Extract the (X, Y) coordinate from the center of the cell holding the provided text.  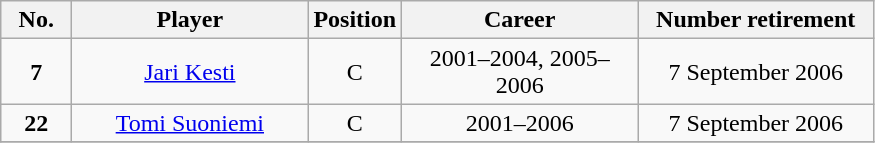
2001–2004, 2005–2006 (520, 72)
No. (36, 20)
Jari Kesti (190, 72)
Career (520, 20)
Number retirement (756, 20)
Player (190, 20)
7 (36, 72)
Position (355, 20)
Tomi Suoniemi (190, 123)
22 (36, 123)
2001–2006 (520, 123)
